Search for the cell housing the specified text and yield its [X, Y] center coordinate. 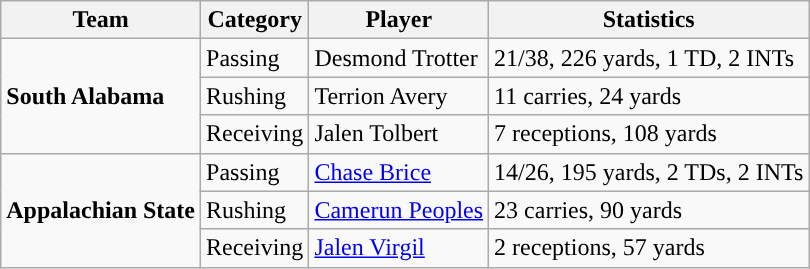
Desmond Trotter [399, 58]
Terrion Avery [399, 96]
South Alabama [101, 96]
Statistics [649, 20]
23 carries, 90 yards [649, 210]
Player [399, 20]
7 receptions, 108 yards [649, 134]
2 receptions, 57 yards [649, 248]
Team [101, 20]
11 carries, 24 yards [649, 96]
Jalen Tolbert [399, 134]
14/26, 195 yards, 2 TDs, 2 INTs [649, 172]
Camerun Peoples [399, 210]
Category [255, 20]
Appalachian State [101, 210]
Jalen Virgil [399, 248]
21/38, 226 yards, 1 TD, 2 INTs [649, 58]
Chase Brice [399, 172]
